Search for the cell housing the specified text and yield its [X, Y] center coordinate. 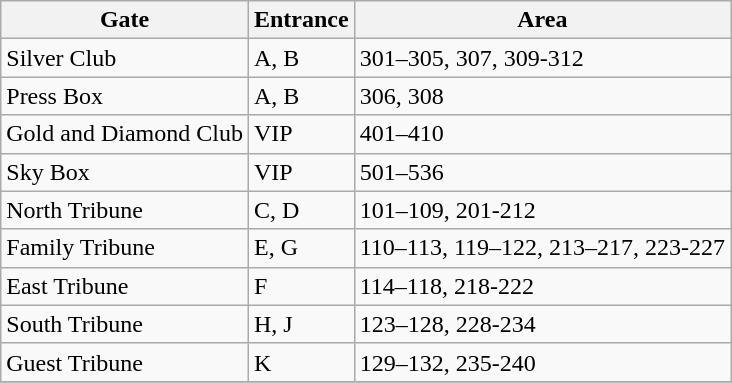
E, G [301, 248]
Family Tribune [125, 248]
North Tribune [125, 210]
K [301, 362]
Press Box [125, 96]
Sky Box [125, 172]
F [301, 286]
Silver Club [125, 58]
501–536 [542, 172]
South Tribune [125, 324]
H, J [301, 324]
Gold and Diamond Club [125, 134]
401–410 [542, 134]
306, 308 [542, 96]
Gate [125, 20]
101–109, 201-212 [542, 210]
Entrance [301, 20]
114–118, 218-222 [542, 286]
301–305, 307, 309-312 [542, 58]
110–113, 119–122, 213–217, 223-227 [542, 248]
Area [542, 20]
Guest Tribune [125, 362]
C, D [301, 210]
East Tribune [125, 286]
129–132, 235-240 [542, 362]
123–128, 228-234 [542, 324]
